Extract the (x, y) coordinate from the center of the cell holding the provided text.  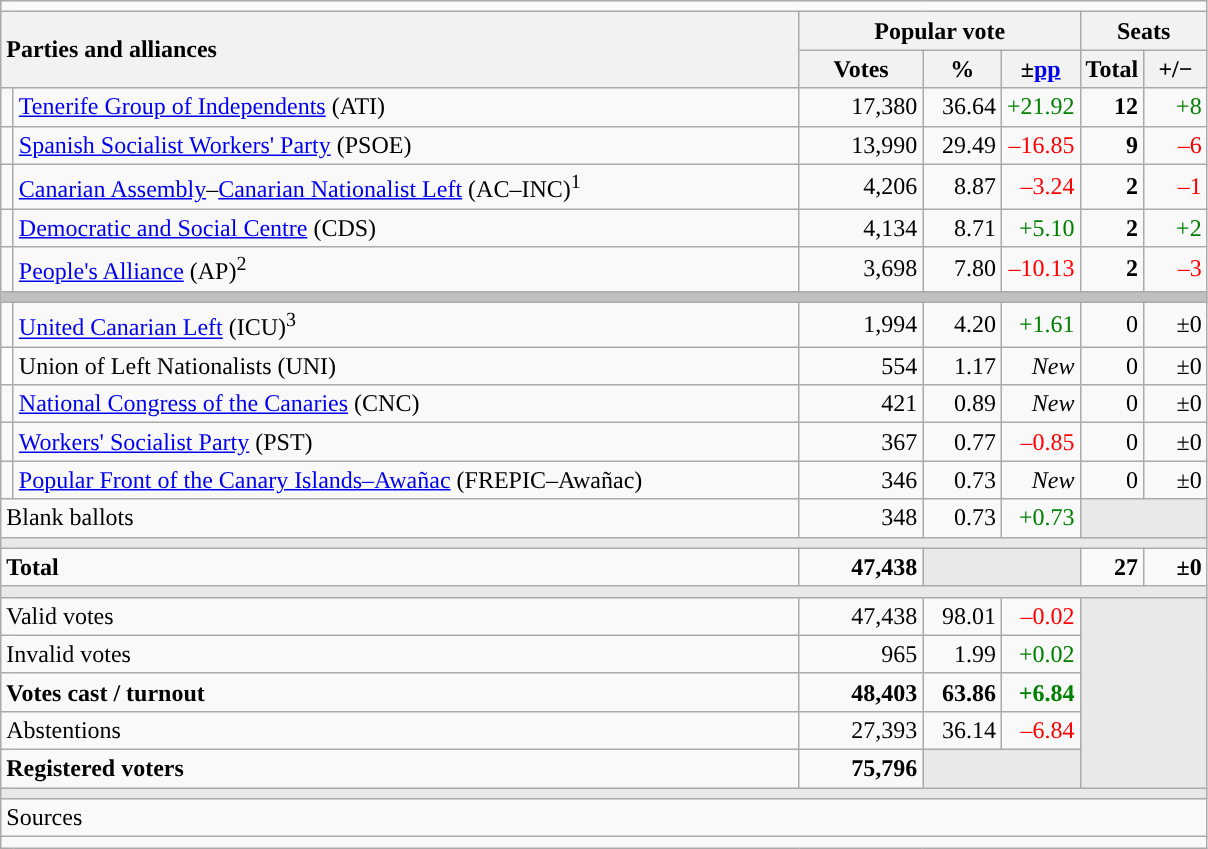
965 (861, 654)
Sources (604, 818)
–3.24 (1040, 186)
0.77 (962, 442)
346 (861, 480)
+6.84 (1040, 692)
1.99 (962, 654)
7.80 (962, 270)
3,698 (861, 270)
Tenerife Group of Independents (ATI) (406, 107)
8.71 (962, 228)
Seats (1144, 31)
±pp (1040, 69)
367 (861, 442)
63.86 (962, 692)
17,380 (861, 107)
4,206 (861, 186)
Workers' Socialist Party (PST) (406, 442)
National Congress of the Canaries (CNC) (406, 404)
8.87 (962, 186)
36.14 (962, 731)
+1.61 (1040, 324)
1.17 (962, 366)
Blank ballots (400, 518)
People's Alliance (AP)2 (406, 270)
+8 (1176, 107)
Spanish Socialist Workers' Party (PSOE) (406, 145)
Invalid votes (400, 654)
348 (861, 518)
4.20 (962, 324)
29.49 (962, 145)
Votes cast / turnout (400, 692)
% (962, 69)
+0.02 (1040, 654)
27 (1112, 567)
–16.85 (1040, 145)
Popular vote (940, 31)
Registered voters (400, 769)
1,994 (861, 324)
Union of Left Nationalists (UNI) (406, 366)
–1 (1176, 186)
+0.73 (1040, 518)
–6.84 (1040, 731)
+21.92 (1040, 107)
554 (861, 366)
9 (1112, 145)
Votes (861, 69)
13,990 (861, 145)
Parties and alliances (400, 50)
–6 (1176, 145)
Popular Front of the Canary Islands–Awañac (FREPIC–Awañac) (406, 480)
Democratic and Social Centre (CDS) (406, 228)
+5.10 (1040, 228)
–10.13 (1040, 270)
421 (861, 404)
Canarian Assembly–Canarian Nationalist Left (AC–INC)1 (406, 186)
75,796 (861, 769)
–0.85 (1040, 442)
Valid votes (400, 616)
0.89 (962, 404)
United Canarian Left (ICU)3 (406, 324)
4,134 (861, 228)
36.64 (962, 107)
27,393 (861, 731)
+2 (1176, 228)
–0.02 (1040, 616)
48,403 (861, 692)
12 (1112, 107)
+/− (1176, 69)
–3 (1176, 270)
98.01 (962, 616)
Abstentions (400, 731)
